Identify which cell holds the provided text, then report its [x, y] central coordinate. 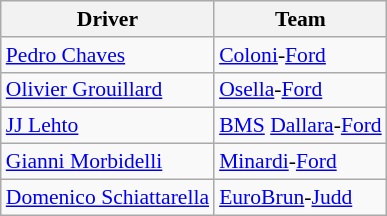
JJ Lehto [108, 126]
Osella-Ford [300, 90]
Pedro Chaves [108, 55]
Coloni-Ford [300, 55]
Domenico Schiattarella [108, 197]
Gianni Morbidelli [108, 162]
Driver [108, 19]
Minardi-Ford [300, 162]
BMS Dallara-Ford [300, 126]
Olivier Grouillard [108, 90]
EuroBrun-Judd [300, 197]
Team [300, 19]
